From the cell containing the given text, extract its center point as (x, y) coordinate. 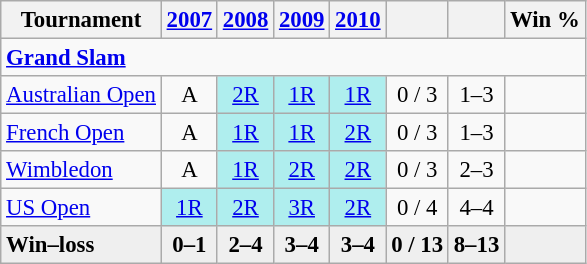
French Open (82, 133)
Tournament (82, 20)
2010 (358, 20)
Wimbledon (82, 170)
8–13 (476, 245)
0 / 4 (418, 208)
Australian Open (82, 95)
2009 (302, 20)
2007 (189, 20)
0 / 13 (418, 245)
2–3 (476, 170)
0–1 (189, 245)
Grand Slam (293, 58)
3R (302, 208)
2008 (245, 20)
US Open (82, 208)
2–4 (245, 245)
4–4 (476, 208)
Win % (545, 20)
Win–loss (82, 245)
